Locate the cell with the specified text and output its (X, Y) center coordinate. 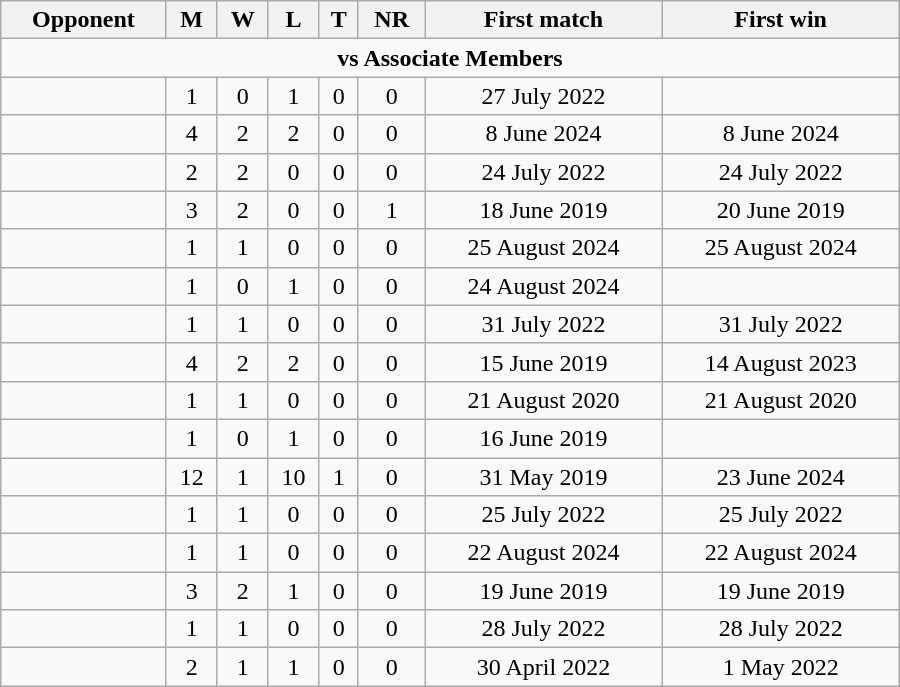
First win (780, 20)
NR (391, 20)
14 August 2023 (780, 362)
18 June 2019 (544, 210)
First match (544, 20)
12 (192, 477)
15 June 2019 (544, 362)
31 May 2019 (544, 477)
W (242, 20)
30 April 2022 (544, 667)
vs Associate Members (450, 58)
M (192, 20)
1 May 2022 (780, 667)
16 June 2019 (544, 438)
T (338, 20)
10 (294, 477)
24 August 2024 (544, 286)
23 June 2024 (780, 477)
27 July 2022 (544, 96)
Opponent (84, 20)
20 June 2019 (780, 210)
L (294, 20)
